From the cell containing the given text, extract its center point as [X, Y] coordinate. 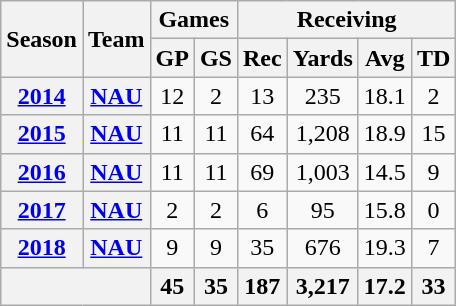
187 [262, 286]
12 [172, 96]
676 [322, 248]
235 [322, 96]
Receiving [346, 20]
TD [433, 58]
69 [262, 172]
45 [172, 286]
Avg [384, 58]
Games [194, 20]
Team [116, 39]
13 [262, 96]
Yards [322, 58]
18.9 [384, 134]
0 [433, 210]
2014 [42, 96]
15.8 [384, 210]
2018 [42, 248]
17.2 [384, 286]
7 [433, 248]
GP [172, 58]
3,217 [322, 286]
2016 [42, 172]
18.1 [384, 96]
Rec [262, 58]
1,003 [322, 172]
19.3 [384, 248]
33 [433, 286]
14.5 [384, 172]
6 [262, 210]
Season [42, 39]
GS [216, 58]
64 [262, 134]
2017 [42, 210]
2015 [42, 134]
15 [433, 134]
1,208 [322, 134]
95 [322, 210]
